Pinpoint the cell where the given text exists, returning its (X, Y) midpoint coordinate. 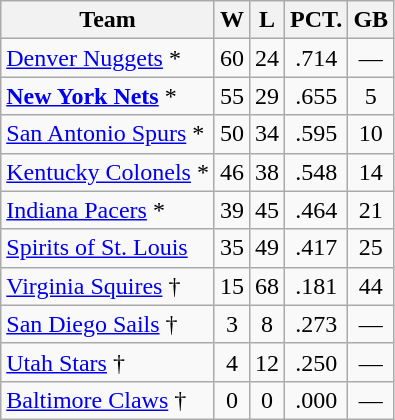
44 (371, 286)
Spirits of St. Louis (108, 248)
50 (232, 134)
10 (371, 134)
.714 (316, 58)
New York Nets * (108, 96)
45 (268, 210)
4 (232, 362)
.000 (316, 400)
.548 (316, 172)
14 (371, 172)
Team (108, 20)
21 (371, 210)
12 (268, 362)
46 (232, 172)
55 (232, 96)
.464 (316, 210)
W (232, 20)
15 (232, 286)
PCT. (316, 20)
8 (268, 324)
.417 (316, 248)
60 (232, 58)
.273 (316, 324)
L (268, 20)
39 (232, 210)
29 (268, 96)
Virginia Squires † (108, 286)
San Diego Sails † (108, 324)
GB (371, 20)
35 (232, 248)
Utah Stars † (108, 362)
49 (268, 248)
Kentucky Colonels * (108, 172)
68 (268, 286)
San Antonio Spurs * (108, 134)
Denver Nuggets * (108, 58)
24 (268, 58)
25 (371, 248)
34 (268, 134)
Indiana Pacers * (108, 210)
.655 (316, 96)
.595 (316, 134)
Baltimore Claws † (108, 400)
3 (232, 324)
5 (371, 96)
.181 (316, 286)
38 (268, 172)
.250 (316, 362)
